Determine the (X, Y) coordinate at the center of the cell enclosing the given text.  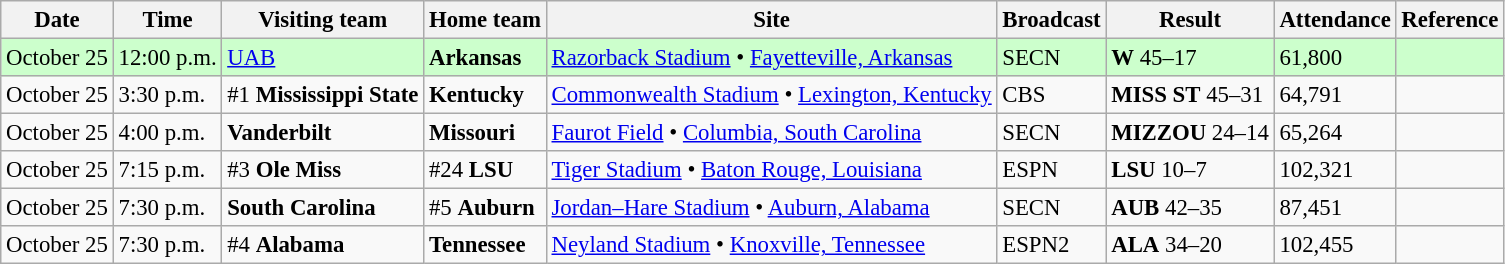
#1 Mississippi State (323, 95)
Razorback Stadium • Fayetteville, Arkansas (772, 58)
LSU 10–7 (1190, 170)
ESPN (1052, 170)
#4 Alabama (323, 245)
#5 Auburn (486, 208)
Result (1190, 20)
Jordan–Hare Stadium • Auburn, Alabama (772, 208)
87,451 (1335, 208)
Home team (486, 20)
#3 Ole Miss (323, 170)
Broadcast (1052, 20)
Visiting team (323, 20)
Tennessee (486, 245)
Commonwealth Stadium • Lexington, Kentucky (772, 95)
Reference (1450, 20)
AUB 42–35 (1190, 208)
Kentucky (486, 95)
ESPN2 (1052, 245)
Site (772, 20)
61,800 (1335, 58)
Date (57, 20)
South Carolina (323, 208)
Arkansas (486, 58)
7:15 p.m. (168, 170)
W 45–17 (1190, 58)
65,264 (1335, 133)
Missouri (486, 133)
CBS (1052, 95)
UAB (323, 58)
3:30 p.m. (168, 95)
12:00 p.m. (168, 58)
MIZZOU 24–14 (1190, 133)
#24 LSU (486, 170)
4:00 p.m. (168, 133)
MISS ST 45–31 (1190, 95)
ALA 34–20 (1190, 245)
Vanderbilt (323, 133)
102,321 (1335, 170)
64,791 (1335, 95)
102,455 (1335, 245)
Attendance (1335, 20)
Faurot Field • Columbia, South Carolina (772, 133)
Tiger Stadium • Baton Rouge, Louisiana (772, 170)
Neyland Stadium • Knoxville, Tennessee (772, 245)
Time (168, 20)
